Return the [x, y] coordinate for the center point of the cell that contains the specified text.  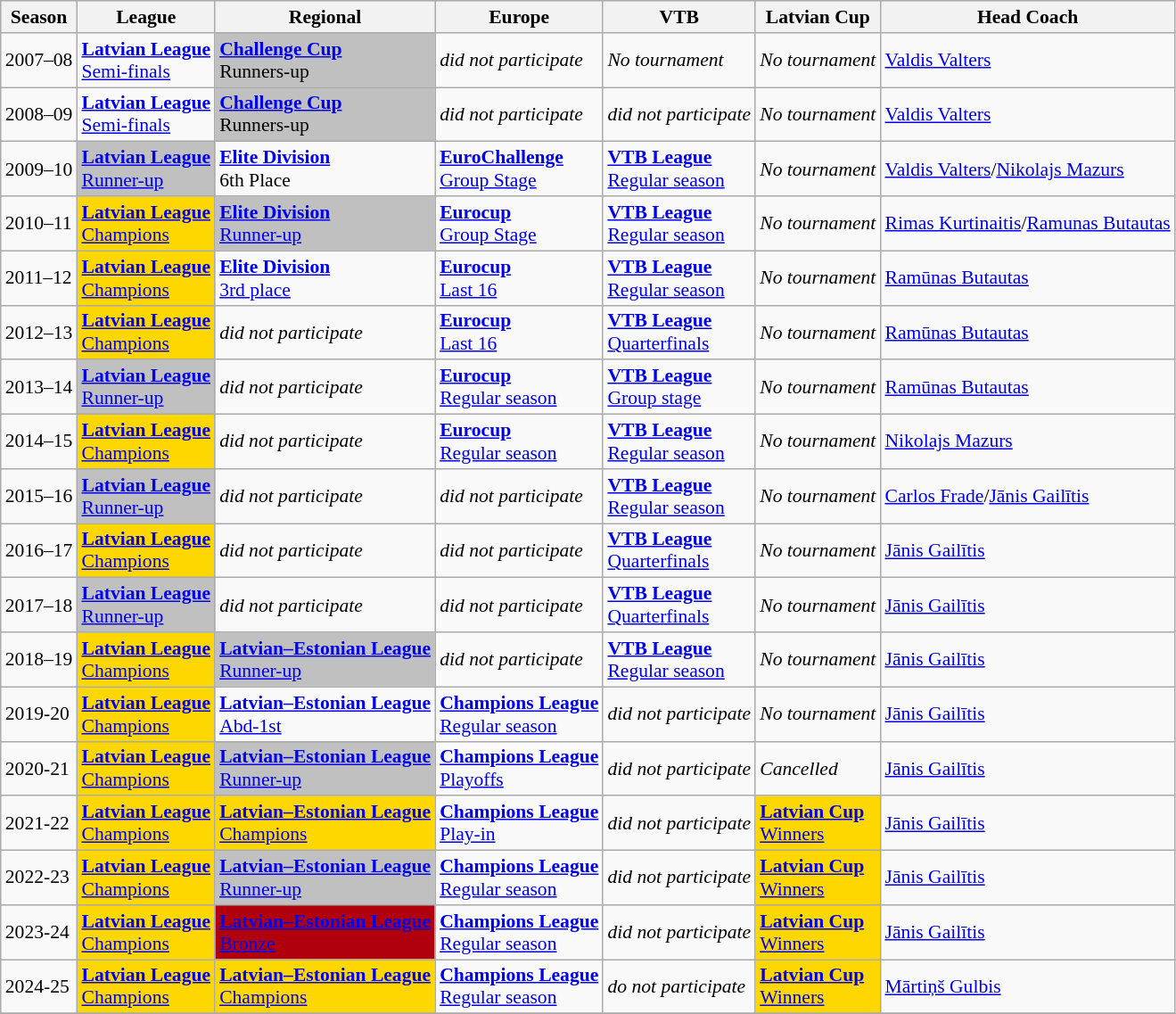
Latvian League Semi-finals [146, 61]
2018–19 [39, 660]
2016–17 [39, 551]
2009–10 [39, 169]
2017–18 [39, 605]
Latvian–Estonian LeagueBronze [325, 933]
Season [39, 17]
do not participate [679, 986]
League [146, 17]
Latvian Cup [818, 17]
2021-22 [39, 824]
Champions LeaguePlayoffs [519, 769]
VTB LeagueGroup stage [679, 387]
Elite Division3rd place [325, 278]
Latvian–Estonian LeagueAbd-1st [325, 713]
EurocupGroup Stage [519, 223]
Carlos Frade/Jānis Gailītis [1027, 496]
Valdis Valters/Nikolajs Mazurs [1027, 169]
2008–09 [39, 114]
Latvian LeagueSemi-finals [146, 114]
2020-21 [39, 769]
Elite DivisionRunner-up [325, 223]
2014–15 [39, 442]
2023-24 [39, 933]
Cancelled [818, 769]
Nikolajs Mazurs [1027, 442]
2010–11 [39, 223]
EuroChallengeGroup Stage [519, 169]
Elite Division6th Place [325, 169]
Head Coach [1027, 17]
2022-23 [39, 878]
2019-20 [39, 713]
2007–08 [39, 61]
Regional [325, 17]
Champions LeaguePlay-in [519, 824]
2024-25 [39, 986]
2013–14 [39, 387]
VTB [679, 17]
Rimas Kurtinaitis/Ramunas Butautas [1027, 223]
2012–13 [39, 332]
Mārtiņš Gulbis [1027, 986]
2015–16 [39, 496]
2011–12 [39, 278]
Europe [519, 17]
